Return the [X, Y] coordinate for the center point of the cell that contains the specified text.  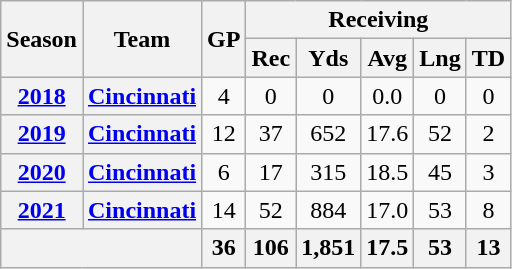
Team [142, 39]
17.6 [388, 134]
2020 [42, 172]
12 [224, 134]
8 [488, 210]
6 [224, 172]
37 [271, 134]
18.5 [388, 172]
Receiving [378, 20]
1,851 [328, 248]
Yds [328, 58]
TD [488, 58]
17 [271, 172]
2021 [42, 210]
106 [271, 248]
3 [488, 172]
GP [224, 39]
Lng [440, 58]
2019 [42, 134]
45 [440, 172]
315 [328, 172]
652 [328, 134]
13 [488, 248]
2018 [42, 96]
Season [42, 39]
884 [328, 210]
17.5 [388, 248]
2 [488, 134]
14 [224, 210]
0.0 [388, 96]
4 [224, 96]
Rec [271, 58]
Avg [388, 58]
17.0 [388, 210]
36 [224, 248]
